Extract the [X, Y] coordinate from the center of the cell holding the provided text.  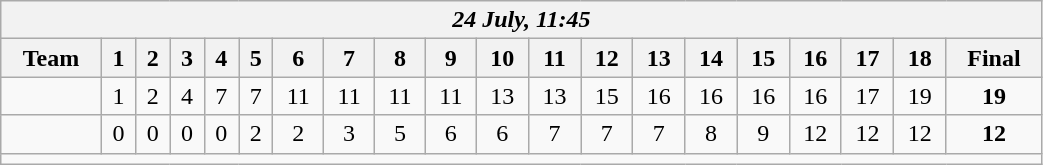
24 July, 11:45 [522, 20]
Team [51, 58]
14 [711, 58]
Final [994, 58]
10 [502, 58]
18 [920, 58]
